For the text-containing cell, return its midpoint in (X, Y) coordinate format. 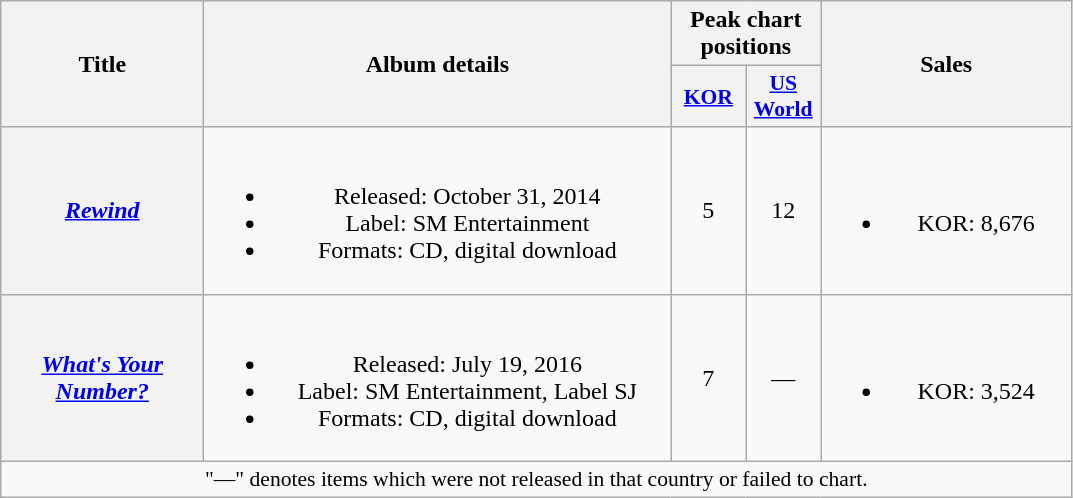
Title (102, 64)
What's Your Number? (102, 378)
Album details (438, 64)
12 (784, 210)
Rewind (102, 210)
KOR: 3,524 (946, 378)
— (784, 378)
KOR: 8,676 (946, 210)
Released: October 31, 2014 Label: SM EntertainmentFormats: CD, digital download (438, 210)
7 (708, 378)
Peak chart positions (746, 34)
"—" denotes items which were not released in that country or failed to chart. (536, 479)
USWorld (784, 96)
Released: July 19, 2016 Label: SM Entertainment, Label SJFormats: CD, digital download (438, 378)
Sales (946, 64)
5 (708, 210)
KOR (708, 96)
